Scan for the cell matching the given text and deliver its (x, y) coordinate at center. 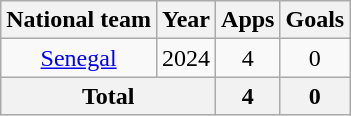
Total (108, 96)
Senegal (79, 58)
National team (79, 20)
2024 (186, 58)
Goals (315, 20)
Year (186, 20)
Apps (248, 20)
